Return the (x, y) coordinate for the center point of the cell that contains the specified text.  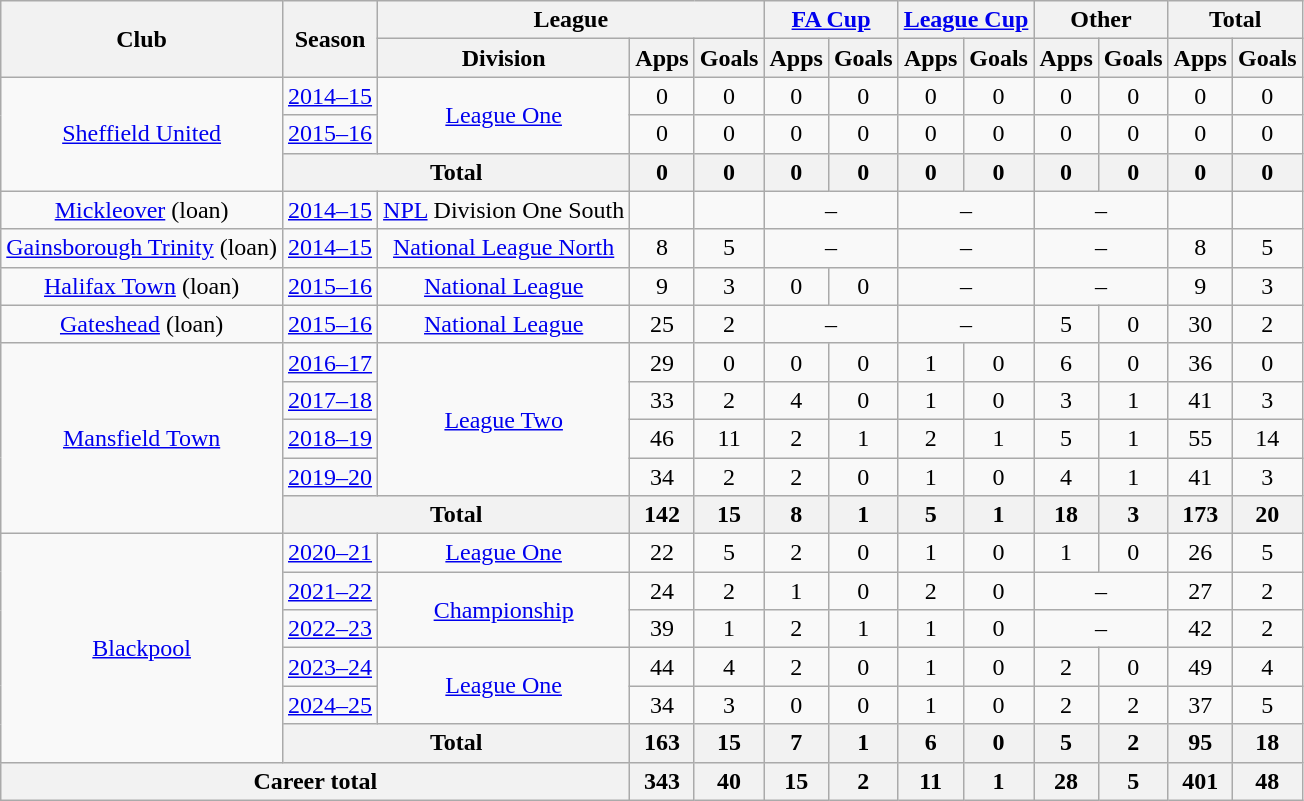
Season (330, 39)
League Two (504, 419)
2022–23 (330, 629)
2020–21 (330, 553)
7 (796, 743)
Sheffield United (142, 134)
FA Cup (831, 20)
Club (142, 39)
2021–22 (330, 591)
National League North (504, 248)
142 (662, 515)
30 (1200, 324)
2023–24 (330, 667)
Blackpool (142, 648)
Career total (316, 781)
24 (662, 591)
39 (662, 629)
36 (1200, 362)
49 (1200, 667)
42 (1200, 629)
22 (662, 553)
55 (1200, 438)
Division (504, 58)
163 (662, 743)
46 (662, 438)
League (571, 20)
20 (1267, 515)
29 (662, 362)
Gateshead (loan) (142, 324)
26 (1200, 553)
28 (1066, 781)
2016–17 (330, 362)
Other (1101, 20)
Mansfield Town (142, 438)
33 (662, 400)
37 (1200, 705)
173 (1200, 515)
Championship (504, 610)
2024–25 (330, 705)
14 (1267, 438)
League Cup (966, 20)
2017–18 (330, 400)
44 (662, 667)
25 (662, 324)
Gainsborough Trinity (loan) (142, 248)
NPL Division One South (504, 210)
401 (1200, 781)
343 (662, 781)
Mickleover (loan) (142, 210)
2019–20 (330, 477)
Halifax Town (loan) (142, 286)
2018–19 (330, 438)
48 (1267, 781)
95 (1200, 743)
40 (729, 781)
27 (1200, 591)
